Extract the (X, Y) coordinate from the center of the cell holding the provided text.  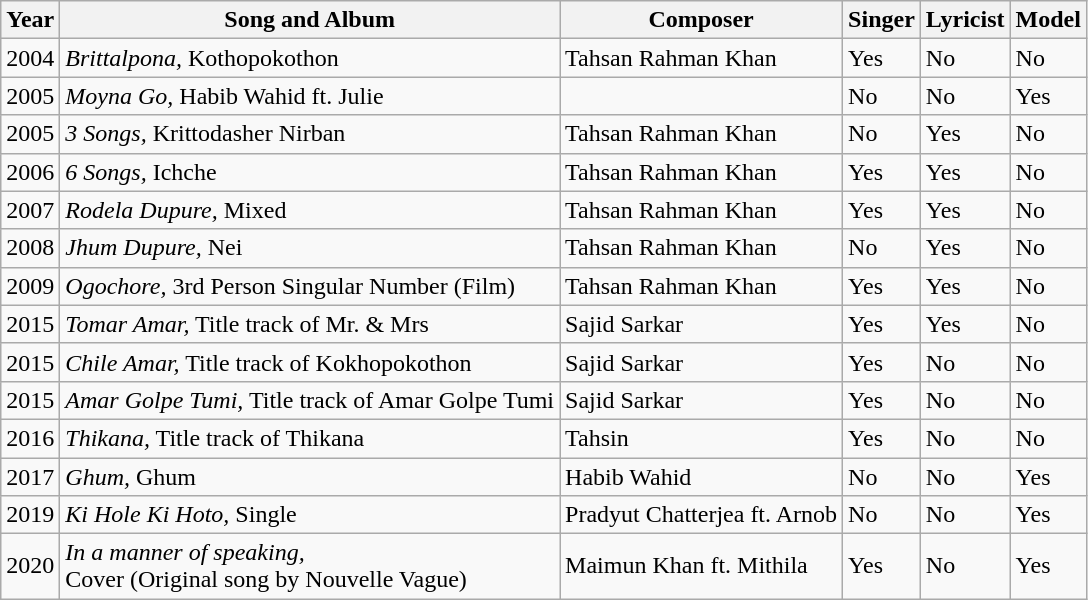
Pradyut Chatterjea ft. Arnob (702, 515)
Amar Golpe Tumi, Title track of Amar Golpe Tumi (310, 400)
Ki Hole Ki Hoto, Single (310, 515)
2017 (30, 477)
Thikana, Title track of Thikana (310, 438)
Lyricist (965, 20)
2004 (30, 58)
Year (30, 20)
2009 (30, 286)
Habib Wahid (702, 477)
Rodela Dupure, Mixed (310, 210)
2020 (30, 566)
Chile Amar, Title track of Kokhopokothon (310, 362)
Ogochore, 3rd Person Singular Number (Film) (310, 286)
Song and Album (310, 20)
Composer (702, 20)
6 Songs, Ichche (310, 172)
Maimun Khan ft. Mithila (702, 566)
Moyna Go, Habib Wahid ft. Julie (310, 96)
2007 (30, 210)
2008 (30, 248)
In a manner of speaking,Cover (Original song by Nouvelle Vague) (310, 566)
Singer (882, 20)
Jhum Dupure, Nei (310, 248)
Ghum, Ghum (310, 477)
Tahsin (702, 438)
Model (1048, 20)
Brittalpona, Kothopokothon (310, 58)
Tomar Amar, Title track of Mr. & Mrs (310, 324)
2006 (30, 172)
2016 (30, 438)
2019 (30, 515)
3 Songs, Krittodasher Nirban (310, 134)
